Provide the (x, y) coordinate of the cell's center where the given text is located.  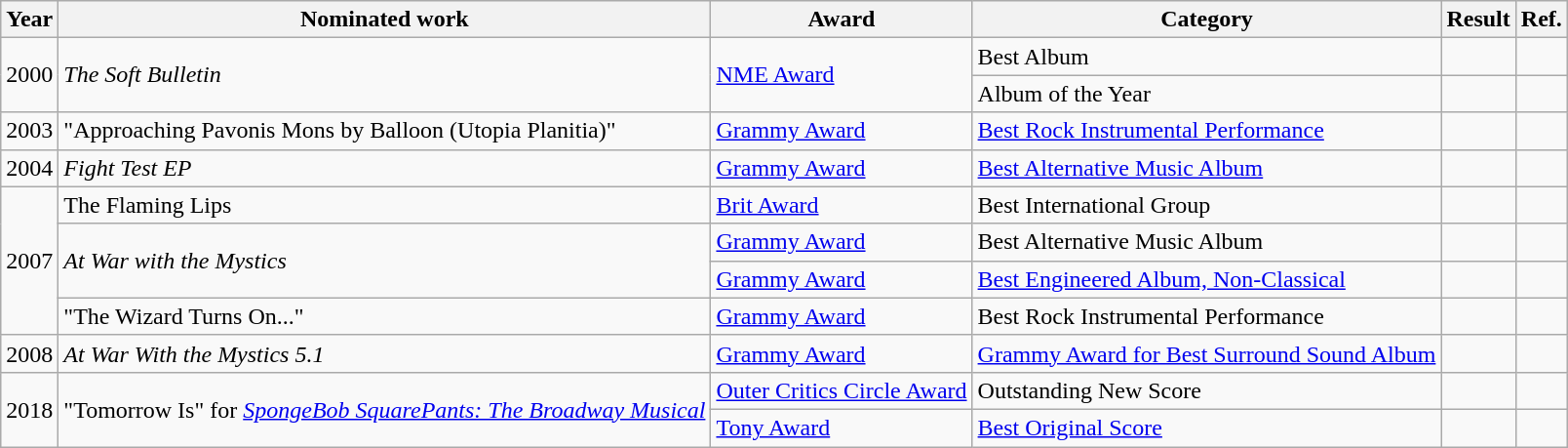
Ref. (1541, 20)
"Approaching Pavonis Mons by Balloon (Utopia Planitia)" (384, 131)
At War with the Mystics (384, 261)
Best Album (1207, 57)
2003 (29, 131)
Tony Award (842, 428)
"Tomorrow Is" for SpongeBob SquarePants: The Broadway Musical (384, 409)
Grammy Award for Best Surround Sound Album (1207, 353)
Nominated work (384, 20)
2004 (29, 168)
Outstanding New Score (1207, 390)
Album of the Year (1207, 94)
Category (1207, 20)
Result (1478, 20)
At War With the Mystics 5.1 (384, 353)
Best Original Score (1207, 428)
Brit Award (842, 205)
Best International Group (1207, 205)
2000 (29, 75)
Fight Test EP (384, 168)
Outer Critics Circle Award (842, 390)
The Flaming Lips (384, 205)
Year (29, 20)
2018 (29, 409)
The Soft Bulletin (384, 75)
2008 (29, 353)
NME Award (842, 75)
"The Wizard Turns On..." (384, 316)
Award (842, 20)
2007 (29, 261)
Best Engineered Album, Non-Classical (1207, 279)
